Return the (X, Y) coordinate for the center point of the cell that contains the specified text.  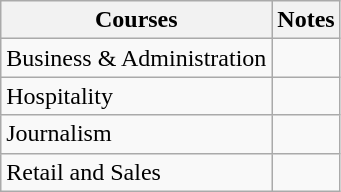
Notes (306, 20)
Hospitality (136, 96)
Business & Administration (136, 58)
Journalism (136, 134)
Courses (136, 20)
Retail and Sales (136, 172)
